Return [x, y] of the center of cell containing provided text 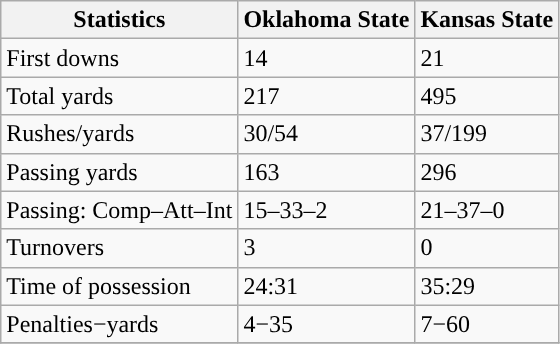
Total yards [120, 96]
Passing: Comp–Att–Int [120, 210]
163 [326, 172]
3 [326, 248]
Turnovers [120, 248]
495 [487, 96]
15–33–2 [326, 210]
35:29 [487, 286]
Kansas State [487, 20]
30/54 [326, 134]
21 [487, 58]
296 [487, 172]
First downs [120, 58]
4−35 [326, 324]
24:31 [326, 286]
Rushes/yards [120, 134]
0 [487, 248]
Passing yards [120, 172]
21–37–0 [487, 210]
37/199 [487, 134]
Oklahoma State [326, 20]
Statistics [120, 20]
14 [326, 58]
Penalties−yards [120, 324]
217 [326, 96]
7−60 [487, 324]
Time of possession [120, 286]
